From the cell containing the given text, extract its center point as (x, y) coordinate. 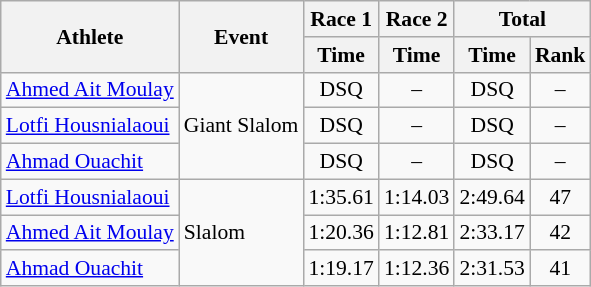
1:20.36 (340, 233)
1:12.36 (416, 269)
42 (560, 233)
1:12.81 (416, 233)
2:31.53 (492, 269)
Race 1 (340, 19)
Total (522, 19)
2:49.64 (492, 197)
47 (560, 197)
41 (560, 269)
1:14.03 (416, 197)
Race 2 (416, 19)
2:33.17 (492, 233)
Event (242, 36)
1:35.61 (340, 197)
Giant Slalom (242, 126)
Rank (560, 55)
Slalom (242, 232)
Athlete (90, 36)
1:19.17 (340, 269)
